For the text-containing cell, return its midpoint in (x, y) coordinate format. 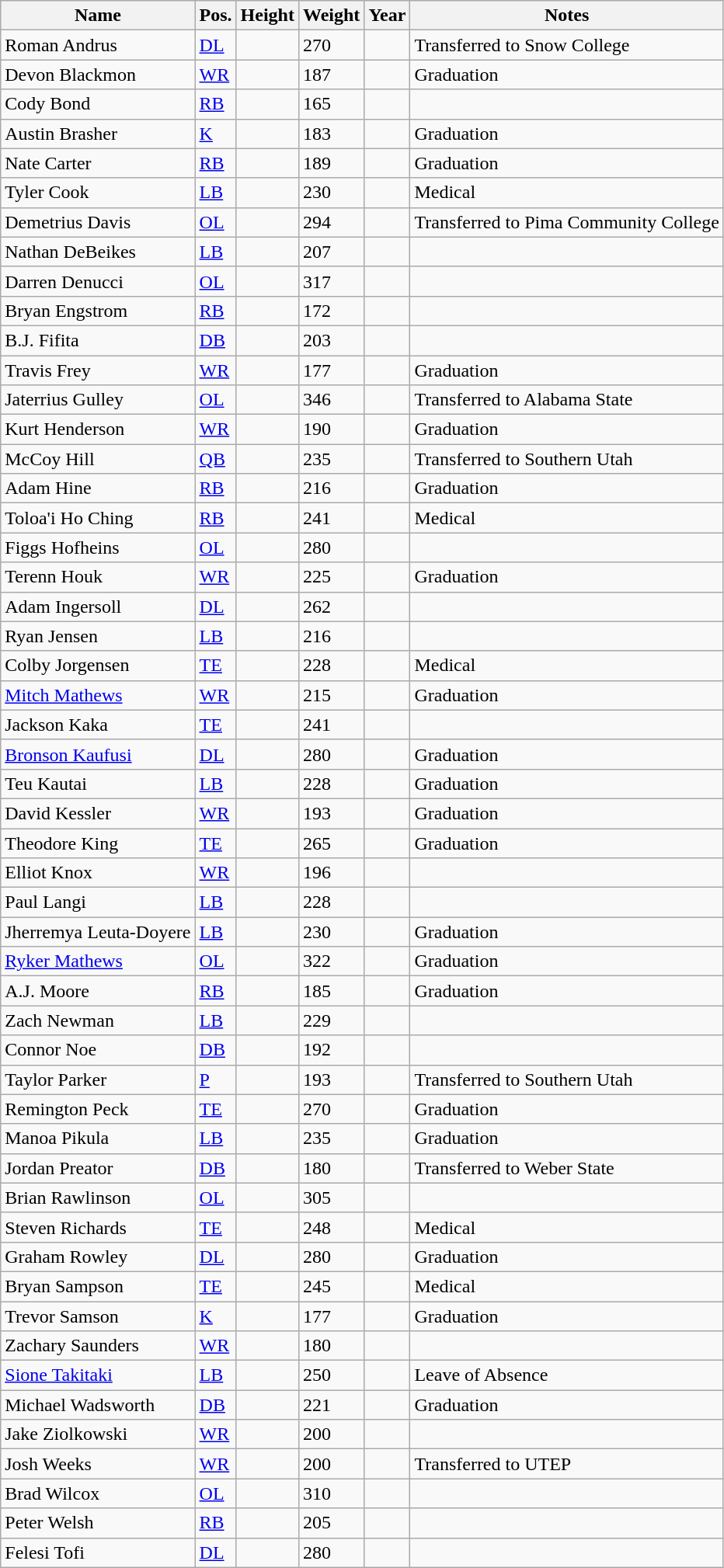
Height (267, 16)
346 (331, 400)
Figgs Hofheins (98, 548)
Toloa'i Ho Ching (98, 518)
221 (331, 1405)
Adam Hine (98, 488)
Transferred to Pima Community College (567, 222)
David Kessler (98, 813)
189 (331, 163)
185 (331, 991)
Darren Denucci (98, 281)
Jherremya Leuta-Doyere (98, 932)
Trevor Samson (98, 1316)
McCoy Hill (98, 459)
Manoa Pikula (98, 1139)
Brad Wilcox (98, 1493)
Nate Carter (98, 163)
Elliot Knox (98, 873)
310 (331, 1493)
229 (331, 1020)
Year (387, 16)
P (216, 1080)
Bryan Engstrom (98, 311)
Remington Peck (98, 1109)
Steven Richards (98, 1227)
Terenn Houk (98, 577)
Jaterrius Gulley (98, 400)
Leave of Absence (567, 1375)
294 (331, 222)
Brian Rawlinson (98, 1198)
183 (331, 134)
Ryker Mathews (98, 961)
Paul Langi (98, 902)
QB (216, 459)
Peter Welsh (98, 1523)
265 (331, 843)
Cody Bond (98, 104)
Jordan Preator (98, 1168)
Name (98, 16)
Graham Rowley (98, 1257)
Taylor Parker (98, 1080)
Teu Kautai (98, 784)
Roman Andrus (98, 45)
Zach Newman (98, 1020)
Demetrius Davis (98, 222)
Kurt Henderson (98, 429)
Devon Blackmon (98, 75)
187 (331, 75)
165 (331, 104)
196 (331, 873)
Transferred to Alabama State (567, 400)
Pos. (216, 16)
Connor Noe (98, 1050)
190 (331, 429)
Transferred to UTEP (567, 1464)
Felesi Tofi (98, 1552)
172 (331, 311)
192 (331, 1050)
Adam Ingersoll (98, 607)
A.J. Moore (98, 991)
Ryan Jensen (98, 636)
Colby Jorgensen (98, 666)
205 (331, 1523)
Sione Takitaki (98, 1375)
Josh Weeks (98, 1464)
215 (331, 695)
Bronson Kaufusi (98, 754)
Tyler Cook (98, 193)
B.J. Fifita (98, 340)
Travis Frey (98, 370)
Weight (331, 16)
Theodore King (98, 843)
Zachary Saunders (98, 1346)
Notes (567, 16)
203 (331, 340)
Bryan Sampson (98, 1286)
207 (331, 252)
322 (331, 961)
Transferred to Weber State (567, 1168)
Mitch Mathews (98, 695)
317 (331, 281)
Jake Ziolkowski (98, 1434)
Jackson Kaka (98, 725)
Austin Brasher (98, 134)
250 (331, 1375)
225 (331, 577)
Transferred to Snow College (567, 45)
Nathan DeBeikes (98, 252)
245 (331, 1286)
305 (331, 1198)
262 (331, 607)
Michael Wadsworth (98, 1405)
248 (331, 1227)
